Detect which cell encompasses the target text, then output its [x, y] center coordinate. 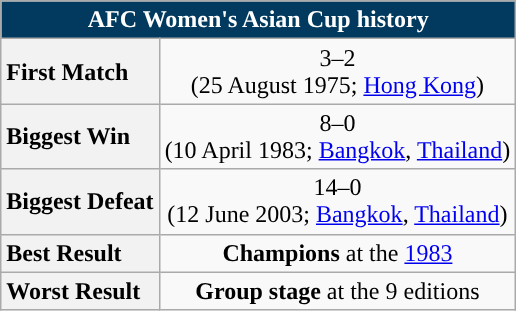
Best Result [80, 253]
Worst Result [80, 291]
AFC Women's Asian Cup history [258, 20]
Champions at the 1983 [338, 253]
3–2 (25 August 1975; Hong Kong) [338, 72]
Biggest Defeat [80, 202]
8–0 (10 April 1983; Bangkok, Thailand) [338, 136]
Biggest Win [80, 136]
Group stage at the 9 editions [338, 291]
14–0 (12 June 2003; Bangkok, Thailand) [338, 202]
First Match [80, 72]
